Return [X, Y] of the center of cell containing provided text 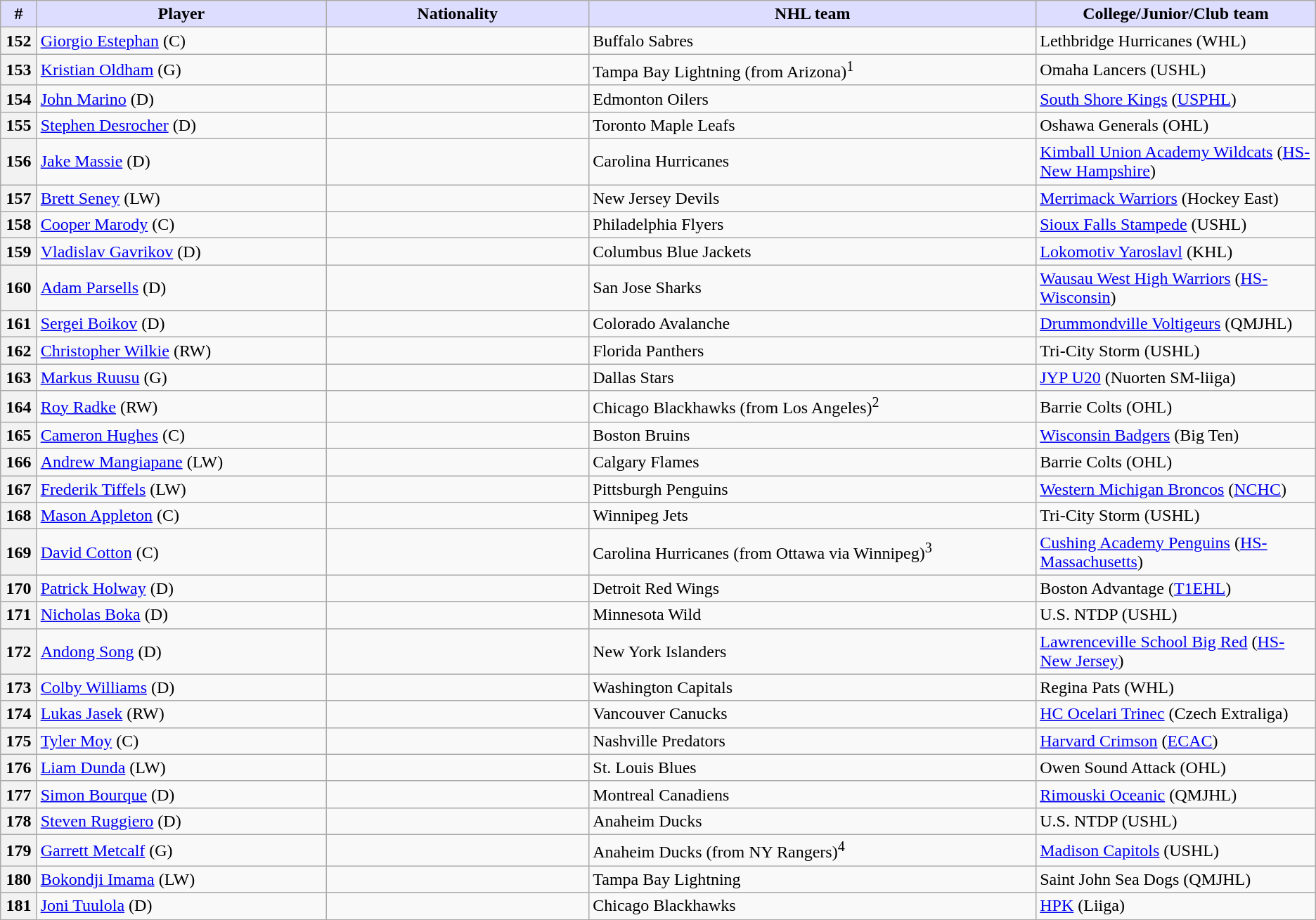
Jake Massie (D) [181, 162]
170 [18, 588]
NHL team [813, 14]
Nashville Predators [813, 741]
158 [18, 225]
Toronto Maple Leafs [813, 125]
Player [181, 14]
Bokondji Imama (LW) [181, 879]
162 [18, 351]
Vancouver Canucks [813, 714]
179 [18, 850]
Pittsburgh Penguins [813, 489]
154 [18, 98]
Lawrenceville School Big Red (HS-New Jersey) [1176, 651]
178 [18, 821]
Regina Pats (WHL) [1176, 687]
HC Ocelari Trinec (Czech Extraliga) [1176, 714]
Edmonton Oilers [813, 98]
152 [18, 41]
Washington Capitals [813, 687]
Colorado Avalanche [813, 324]
Andong Song (D) [181, 651]
Rimouski Oceanic (QMJHL) [1176, 794]
Nationality [458, 14]
HPK (Liiga) [1176, 906]
159 [18, 252]
New York Islanders [813, 651]
David Cotton (C) [181, 552]
Wausau West High Warriors (HS-Wisconsin) [1176, 288]
South Shore Kings (USPHL) [1176, 98]
163 [18, 377]
Oshawa Generals (OHL) [1176, 125]
174 [18, 714]
Carolina Hurricanes (from Ottawa via Winnipeg)3 [813, 552]
Sergei Boikov (D) [181, 324]
San Jose Sharks [813, 288]
Carolina Hurricanes [813, 162]
Steven Ruggiero (D) [181, 821]
160 [18, 288]
Western Michigan Broncos (NCHC) [1176, 489]
Minnesota Wild [813, 615]
153 [18, 70]
155 [18, 125]
181 [18, 906]
Boston Advantage (T1EHL) [1176, 588]
Sioux Falls Stampede (USHL) [1176, 225]
Drummondville Voltigeurs (QMJHL) [1176, 324]
Brett Seney (LW) [181, 198]
161 [18, 324]
Tyler Moy (C) [181, 741]
Adam Parsells (D) [181, 288]
Garrett Metcalf (G) [181, 850]
Tampa Bay Lightning (from Arizona)1 [813, 70]
Wisconsin Badgers (Big Ten) [1176, 436]
Cameron Hughes (C) [181, 436]
Giorgio Estephan (C) [181, 41]
Christopher Wilkie (RW) [181, 351]
169 [18, 552]
157 [18, 198]
Saint John Sea Dogs (QMJHL) [1176, 879]
Andrew Mangiapane (LW) [181, 462]
164 [18, 406]
Madison Capitols (USHL) [1176, 850]
Joni Tuulola (D) [181, 906]
Frederik Tiffels (LW) [181, 489]
Harvard Crimson (ECAC) [1176, 741]
Patrick Holway (D) [181, 588]
Kimball Union Academy Wildcats (HS-New Hampshire) [1176, 162]
Philadelphia Flyers [813, 225]
Stephen Desrocher (D) [181, 125]
Cooper Marody (C) [181, 225]
Florida Panthers [813, 351]
Dallas Stars [813, 377]
Merrimack Warriors (Hockey East) [1176, 198]
Buffalo Sabres [813, 41]
College/Junior/Club team [1176, 14]
Vladislav Gavrikov (D) [181, 252]
Omaha Lancers (USHL) [1176, 70]
156 [18, 162]
Boston Bruins [813, 436]
165 [18, 436]
Cushing Academy Penguins (HS-Massachusetts) [1176, 552]
166 [18, 462]
John Marino (D) [181, 98]
177 [18, 794]
176 [18, 767]
New Jersey Devils [813, 198]
Chicago Blackhawks [813, 906]
Columbus Blue Jackets [813, 252]
# [18, 14]
172 [18, 651]
Kristian Oldham (G) [181, 70]
Tampa Bay Lightning [813, 879]
Lukas Jasek (RW) [181, 714]
Nicholas Boka (D) [181, 615]
Winnipeg Jets [813, 516]
Detroit Red Wings [813, 588]
Owen Sound Attack (OHL) [1176, 767]
167 [18, 489]
Simon Bourque (D) [181, 794]
180 [18, 879]
173 [18, 687]
168 [18, 516]
Anaheim Ducks (from NY Rangers)4 [813, 850]
Markus Ruusu (G) [181, 377]
Anaheim Ducks [813, 821]
171 [18, 615]
Lokomotiv Yaroslavl (KHL) [1176, 252]
Mason Appleton (C) [181, 516]
175 [18, 741]
Calgary Flames [813, 462]
Colby Williams (D) [181, 687]
St. Louis Blues [813, 767]
Liam Dunda (LW) [181, 767]
Chicago Blackhawks (from Los Angeles)2 [813, 406]
Lethbridge Hurricanes (WHL) [1176, 41]
Roy Radke (RW) [181, 406]
JYP U20 (Nuorten SM-liiga) [1176, 377]
Montreal Canadiens [813, 794]
